Return the [x, y] coordinate for the center point of the cell that contains the specified text.  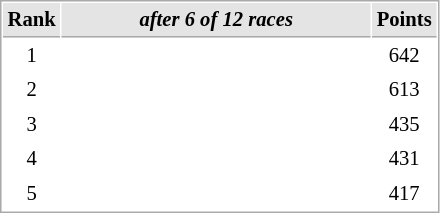
435 [404, 124]
5 [32, 194]
2 [32, 90]
Points [404, 20]
4 [32, 158]
417 [404, 194]
after 6 of 12 races [216, 20]
Rank [32, 20]
642 [404, 56]
3 [32, 124]
613 [404, 90]
431 [404, 158]
1 [32, 56]
